Provide the [X, Y] coordinate of the cell's center where the given text is located.  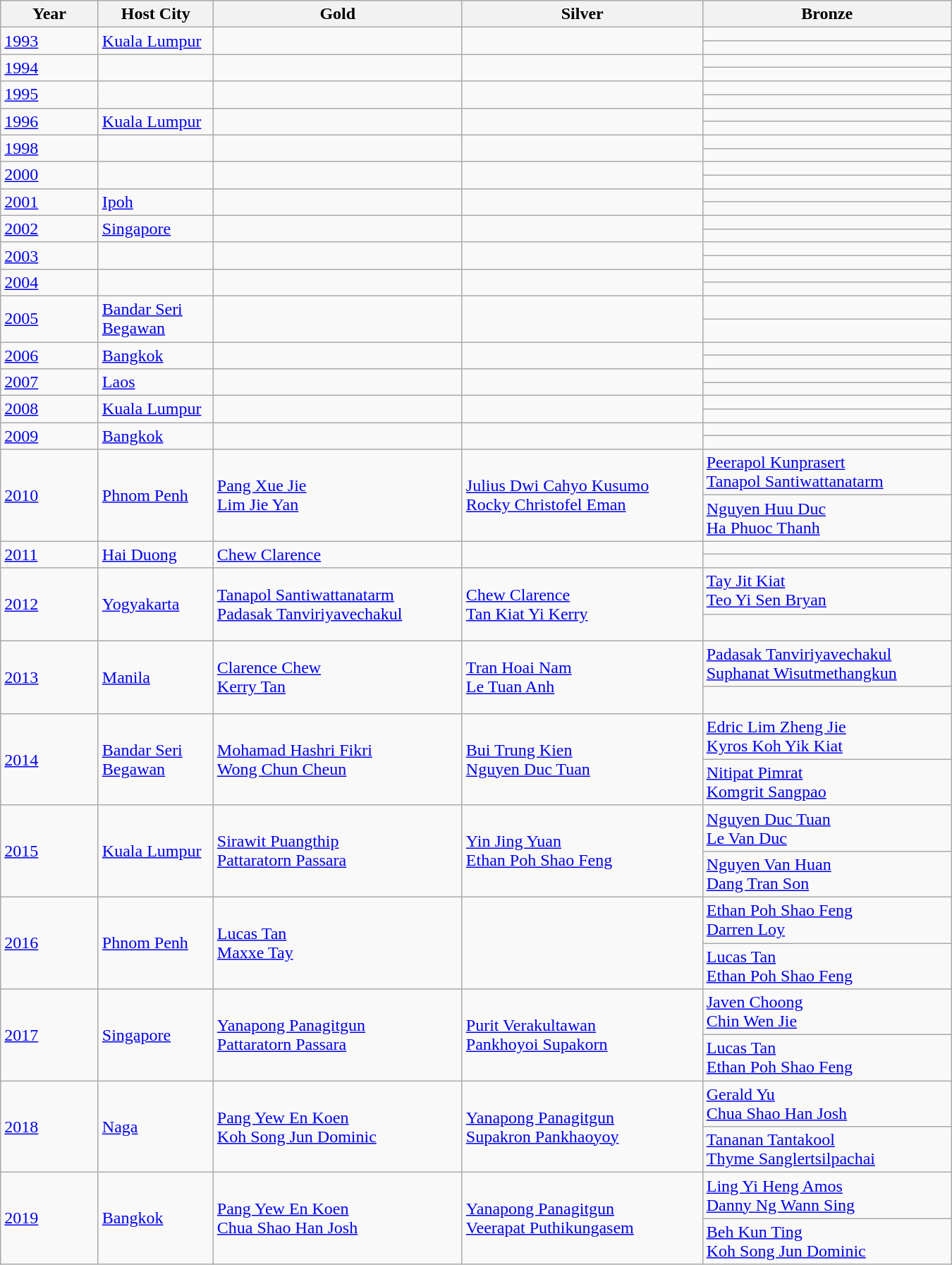
Sirawit Puangthip Pattaratorn Passara [337, 851]
Pang Yew En Koen Chua Shao Han Josh [337, 1218]
2004 [49, 282]
2010 [49, 495]
Pang Xue Jie Lim Jie Yan [337, 495]
Yanapong Panagitgun Veerapat Puthikungasem [582, 1218]
2006 [49, 355]
2015 [49, 851]
2011 [49, 555]
Yogyakarta [155, 604]
2007 [49, 382]
2018 [49, 1127]
Ethan Poh Shao Feng Darren Loy [826, 920]
Mohamad Hashri Fikri Wong Chun Cheun [337, 759]
1995 [49, 95]
Manila [155, 677]
2012 [49, 604]
Chew Clarence Tan Kiat Yi Kerry [582, 604]
Padasak Tanviriyavechakul Suphanat Wisutmethangkun [826, 663]
2013 [49, 677]
2000 [49, 175]
Tay Jit Kiat Teo Yi Sen Bryan [826, 591]
Clarence Chew Kerry Tan [337, 677]
Beh Kun Ting Koh Song Jun Dominic [826, 1242]
Chew Clarence [337, 555]
Nguyen Duc Tuan Le Van Duc [826, 828]
1993 [49, 41]
2017 [49, 1035]
Lucas Tan Maxxe Tay [337, 943]
2003 [49, 255]
1994 [49, 68]
Bronze [826, 14]
Laos [155, 382]
Tran Hoai Nam Le Tuan Anh [582, 677]
2014 [49, 759]
2005 [49, 319]
2009 [49, 436]
Tanapol Santiwattanatarm Padasak Tanviriyavechakul [337, 604]
1998 [49, 148]
Javen Choong Chin Wen Jie [826, 1012]
Tananan Tantakool Thyme Sanglertsilpachai [826, 1150]
Silver [582, 14]
Nitipat Pimrat Komgrit Sangpao [826, 782]
Year [49, 14]
Yanapong Panagitgun Supakron Pankhaoyoy [582, 1127]
Yin Jing Yuan Ethan Poh Shao Feng [582, 851]
Julius Dwi Cahyo Kusumo Rocky Christofel Eman [582, 495]
2001 [49, 202]
Purit Verakultawan Pankhoyoi Supakorn [582, 1035]
Ling Yi Heng Amos Danny Ng Wann Sing [826, 1195]
2019 [49, 1218]
Host City [155, 14]
Nguyen Huu Duc Ha Phuoc Thanh [826, 518]
Bui Trung Kien Nguyen Duc Tuan [582, 759]
Peerapol Kunprasert Tanapol Santiwattanatarm [826, 473]
2002 [49, 229]
Ipoh [155, 202]
2016 [49, 943]
Naga [155, 1127]
1996 [49, 121]
Gold [337, 14]
2008 [49, 409]
Pang Yew En Koen Koh Song Jun Dominic [337, 1127]
Edric Lim Zheng Jie Kyros Koh Yik Kiat [826, 737]
Hai Duong [155, 555]
Nguyen Van Huan Dang Tran Son [826, 873]
Gerald Yu Chua Shao Han Josh [826, 1103]
Yanapong Panagitgun Pattaratorn Passara [337, 1035]
